Scan for the cell matching the given text and deliver its (x, y) coordinate at center. 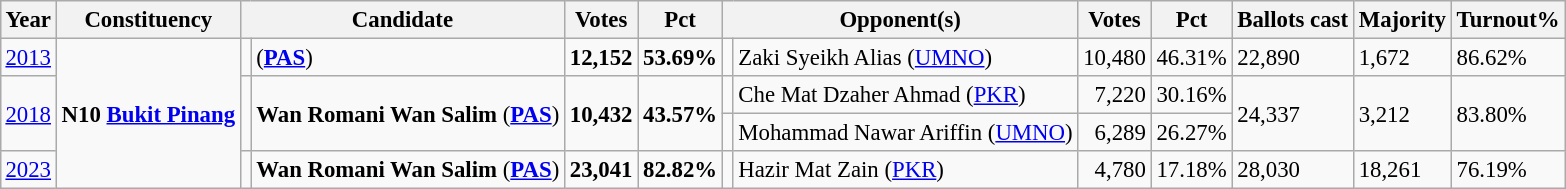
17.18% (1192, 170)
43.57% (680, 114)
Che Mat Dzaher Ahmad (PKR) (906, 95)
N10 Bukit Pinang (148, 113)
28,030 (1292, 170)
18,261 (1402, 170)
Ballots cast (1292, 20)
(PAS) (408, 57)
Hazir Mat Zain (PKR) (906, 170)
Turnout% (1508, 20)
12,152 (602, 57)
Constituency (148, 20)
53.69% (680, 57)
Zaki Syeikh Alias (UMNO) (906, 57)
83.80% (1508, 114)
24,337 (1292, 114)
22,890 (1292, 57)
1,672 (1402, 57)
30.16% (1192, 95)
10,432 (602, 114)
Candidate (402, 20)
26.27% (1192, 133)
86.62% (1508, 57)
4,780 (1114, 170)
7,220 (1114, 95)
23,041 (602, 170)
Majority (1402, 20)
3,212 (1402, 114)
10,480 (1114, 57)
76.19% (1508, 170)
2013 (28, 57)
Mohammad Nawar Ariffin (UMNO) (906, 133)
2023 (28, 170)
2018 (28, 114)
Opponent(s) (900, 20)
46.31% (1192, 57)
6,289 (1114, 133)
82.82% (680, 170)
Year (28, 20)
